Search for the cell housing the specified text and yield its [X, Y] center coordinate. 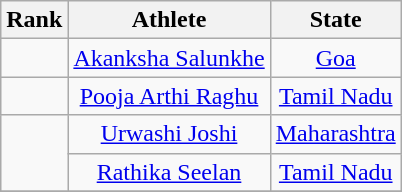
State [336, 20]
Maharashtra [336, 134]
Rank [34, 20]
Goa [336, 58]
Urwashi Joshi [169, 134]
Akanksha Salunkhe [169, 58]
Pooja Arthi Raghu [169, 96]
Rathika Seelan [169, 172]
Athlete [169, 20]
